For the text-containing cell, return its midpoint in (X, Y) coordinate format. 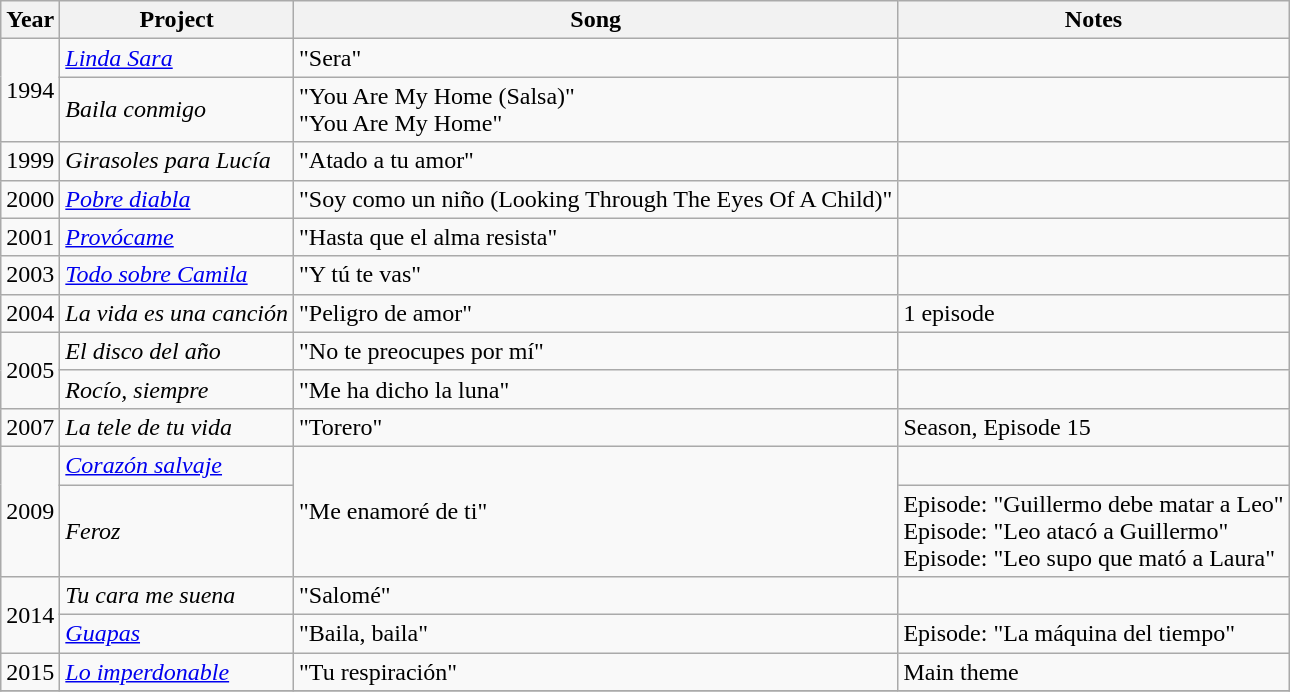
"Salomé" (596, 596)
Todo sobre Camila (177, 275)
Main theme (1094, 672)
2009 (30, 511)
Episode: "Guillermo debe matar a Leo"Episode: "Leo atacó a Guillermo"Episode: "Leo supo que mató a Laura" (1094, 530)
Guapas (177, 634)
Season, Episode 15 (1094, 427)
1994 (30, 90)
La vida es una canción (177, 313)
Episode: "La máquina del tiempo" (1094, 634)
2000 (30, 199)
Rocío, siempre (177, 389)
2015 (30, 672)
1999 (30, 161)
Song (596, 20)
"No te preocupes por mí" (596, 351)
2001 (30, 237)
Lo imperdonable (177, 672)
"You Are My Home (Salsa)""You Are My Home" (596, 110)
"Baila, baila" (596, 634)
"Hasta que el alma resista" (596, 237)
Girasoles para Lucía (177, 161)
El disco del año (177, 351)
"Me enamoré de ti" (596, 511)
"Atado a tu amor" (596, 161)
"Y tú te vas" (596, 275)
2014 (30, 615)
"Peligro de amor" (596, 313)
Pobre diabla (177, 199)
2003 (30, 275)
"Soy como un niño (Looking Through The Eyes Of A Child)" (596, 199)
2004 (30, 313)
Tu cara me suena (177, 596)
2007 (30, 427)
Project (177, 20)
La tele de tu vida (177, 427)
1 episode (1094, 313)
Baila conmigo (177, 110)
"Sera" (596, 58)
Feroz (177, 530)
"Torero" (596, 427)
Corazón salvaje (177, 465)
"Tu respiración" (596, 672)
Provócame (177, 237)
Year (30, 20)
2005 (30, 370)
"Me ha dicho la luna" (596, 389)
Linda Sara (177, 58)
Notes (1094, 20)
